Scan for the cell matching the given text and deliver its (x, y) coordinate at center. 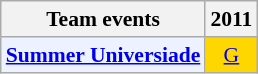
G (231, 55)
Summer Universiade (104, 55)
2011 (231, 19)
Team events (104, 19)
